Capture the cell that displays the provided text and extract its (x, y) central coordinate. 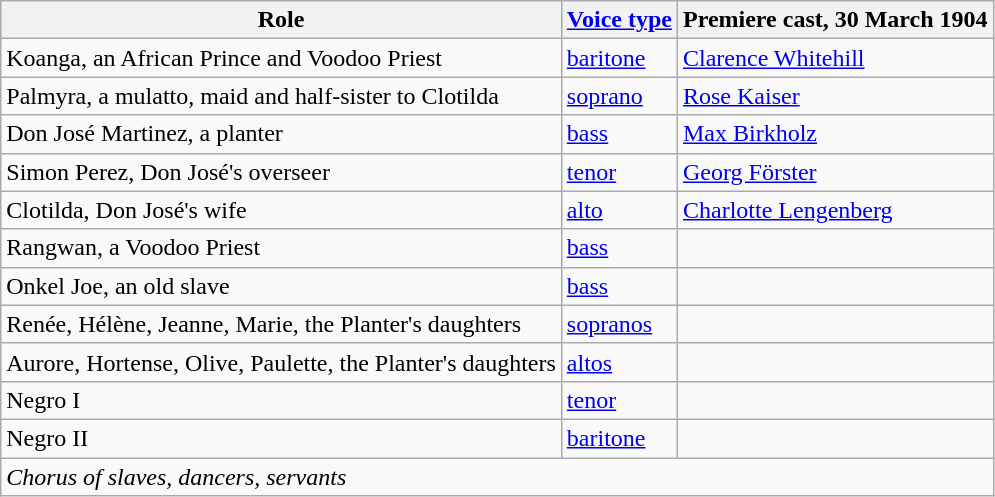
Rangwan, a Voodoo Priest (282, 248)
soprano (619, 96)
Voice type (619, 20)
Clarence Whitehill (835, 58)
Max Birkholz (835, 134)
Renée, Hélène, Jeanne, Marie, the Planter's daughters (282, 324)
Onkel Joe, an old slave (282, 286)
Don José Martinez, a planter (282, 134)
Charlotte Lengenberg (835, 210)
Palmyra, a mulatto, maid and half-sister to Clotilda (282, 96)
Role (282, 20)
Chorus of slaves, dancers, servants (497, 477)
Aurore, Hortense, Olive, Paulette, the Planter's daughters (282, 362)
Koanga, an African Prince and Voodoo Priest (282, 58)
altos (619, 362)
Clotilda, Don José's wife (282, 210)
alto (619, 210)
sopranos (619, 324)
Simon Perez, Don José's overseer (282, 172)
Rose Kaiser (835, 96)
Premiere cast, 30 March 1904 (835, 20)
Georg Förster (835, 172)
Negro I (282, 400)
Negro II (282, 438)
